Identify which cell holds the provided text, then report its (x, y) central coordinate. 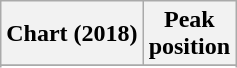
Peakposition (189, 34)
Chart (2018) (72, 34)
